Find where the given text appears and provide that cell's center as (x, y) coordinate. 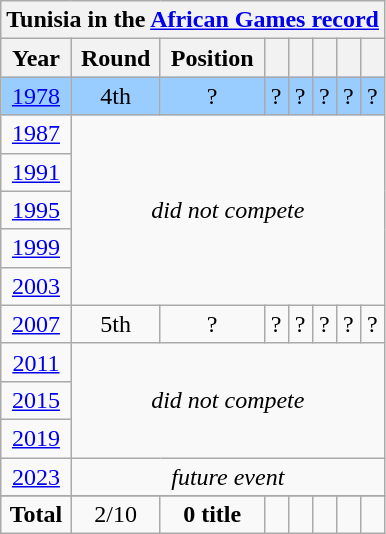
2019 (36, 438)
Year (36, 58)
1991 (36, 172)
Tunisia in the African Games record (193, 20)
future event (228, 477)
1995 (36, 210)
1978 (36, 96)
2015 (36, 400)
1987 (36, 134)
4th (116, 96)
2023 (36, 477)
Total (36, 515)
2003 (36, 286)
2/10 (116, 515)
0 title (212, 515)
Position (212, 58)
1999 (36, 248)
2011 (36, 362)
5th (116, 324)
Round (116, 58)
2007 (36, 324)
